Capture the cell that displays the provided text and extract its [x, y] central coordinate. 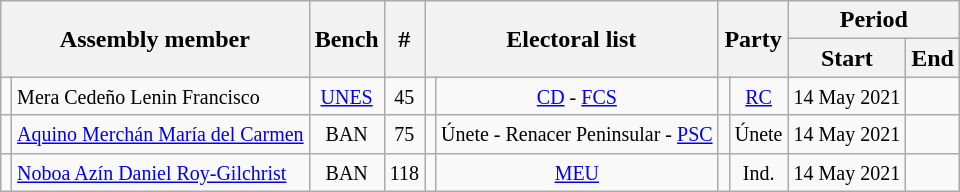
Electoral list [571, 39]
Ind. [758, 172]
Assembly member [156, 39]
45 [404, 96]
Únete - Renacer Peninsular - PSC [578, 134]
UNES [346, 96]
75 [404, 134]
MEU [578, 172]
Únete [758, 134]
Noboa Azín Daniel Roy-Gilchrist [161, 172]
# [404, 39]
Mera Cedeño Lenin Francisco [161, 96]
Period [874, 20]
End [933, 58]
CD - FCS [578, 96]
Bench [346, 39]
Start [847, 58]
Party [753, 39]
Aquino Merchán María del Carmen [161, 134]
118 [404, 172]
RC [758, 96]
